Extract the [x, y] coordinate from the center of the cell holding the provided text.  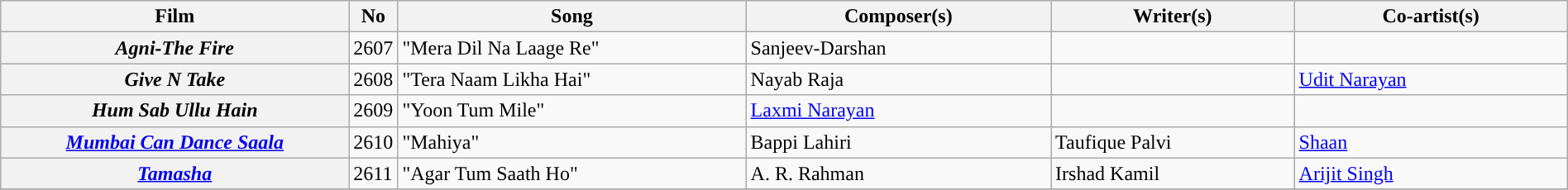
Give N Take [175, 79]
Taufique Palvi [1173, 142]
"Yoon Tum Mile" [572, 111]
Irshad Kamil [1173, 173]
2607 [374, 48]
Nayab Raja [898, 79]
"Agar Tum Saath Ho" [572, 173]
Udit Narayan [1431, 79]
Mumbai Can Dance Saala [175, 142]
Song [572, 17]
Hum Sab Ullu Hain [175, 111]
Shaan [1431, 142]
Composer(s) [898, 17]
A. R. Rahman [898, 173]
Co-artist(s) [1431, 17]
No [374, 17]
Arijit Singh [1431, 173]
Film [175, 17]
Tamasha [175, 173]
"Mahiya" [572, 142]
2610 [374, 142]
Writer(s) [1173, 17]
Laxmi Narayan [898, 111]
Sanjeev-Darshan [898, 48]
Agni-The Fire [175, 48]
2611 [374, 173]
"Tera Naam Likha Hai" [572, 79]
2608 [374, 79]
"Mera Dil Na Laage Re" [572, 48]
2609 [374, 111]
Bappi Lahiri [898, 142]
